Return [X, Y] of the center of cell containing provided text 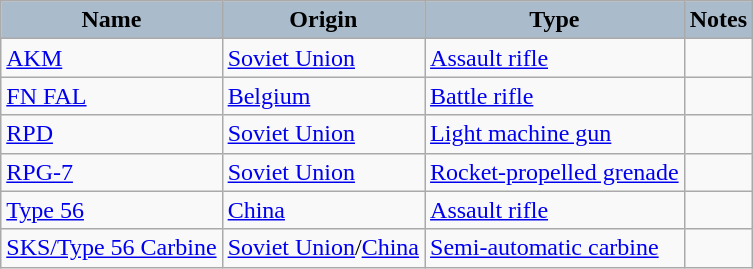
SKS/Type 56 Carbine [112, 248]
Notes [718, 20]
RPG-7 [112, 172]
Origin [323, 20]
Battle rifle [555, 96]
China [323, 210]
Soviet Union/China [323, 248]
Rocket-propelled grenade [555, 172]
Type 56 [112, 210]
FN FAL [112, 96]
Belgium [323, 96]
Light machine gun [555, 134]
Semi-automatic carbine [555, 248]
Name [112, 20]
RPD [112, 134]
Type [555, 20]
AKM [112, 58]
